Identify which cell holds the provided text, then report its [x, y] central coordinate. 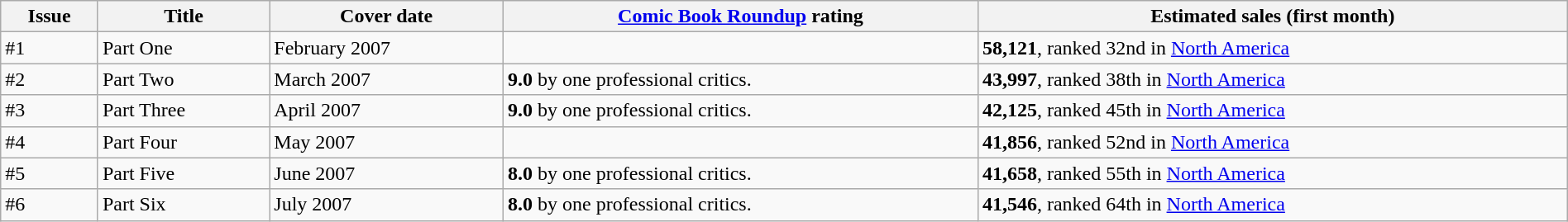
July 2007 [387, 205]
Part One [184, 48]
41,856, ranked 52nd in North America [1272, 142]
43,997, ranked 38th in North America [1272, 79]
#5 [50, 173]
Cover date [387, 17]
#6 [50, 205]
June 2007 [387, 173]
41,546, ranked 64th in North America [1272, 205]
Part Four [184, 142]
Title [184, 17]
#4 [50, 142]
March 2007 [387, 79]
Issue [50, 17]
Estimated sales (first month) [1272, 17]
41,658, ranked 55th in North America [1272, 173]
Part Six [184, 205]
May 2007 [387, 142]
#2 [50, 79]
Part Two [184, 79]
Part Three [184, 111]
Comic Book Roundup rating [741, 17]
#1 [50, 48]
April 2007 [387, 111]
February 2007 [387, 48]
Part Five [184, 173]
58,121, ranked 32nd in North America [1272, 48]
42,125, ranked 45th in North America [1272, 111]
#3 [50, 111]
